Scan for the cell matching the given text and deliver its (X, Y) coordinate at center. 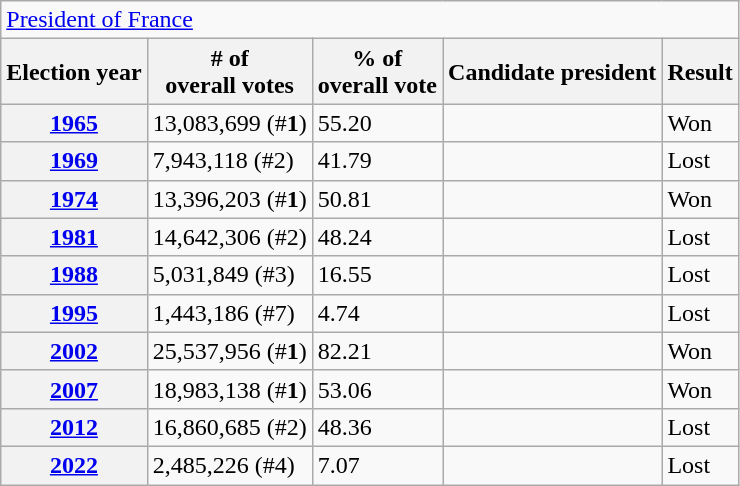
2012 (74, 427)
1,443,186 (#7) (230, 313)
7,943,118 (#2) (230, 161)
Result (700, 72)
16.55 (377, 275)
48.24 (377, 237)
2,485,226 (#4) (230, 465)
50.81 (377, 199)
% ofoverall vote (377, 72)
53.06 (377, 389)
1974 (74, 199)
2022 (74, 465)
1965 (74, 123)
# ofoverall votes (230, 72)
16,860,685 (#2) (230, 427)
Candidate president (552, 72)
Election year (74, 72)
1969 (74, 161)
18,983,138 (#1) (230, 389)
13,083,699 (#1) (230, 123)
7.07 (377, 465)
2007 (74, 389)
1995 (74, 313)
1988 (74, 275)
2002 (74, 351)
13,396,203 (#1) (230, 199)
14,642,306 (#2) (230, 237)
25,537,956 (#1) (230, 351)
48.36 (377, 427)
41.79 (377, 161)
5,031,849 (#3) (230, 275)
55.20 (377, 123)
President of France (370, 20)
1981 (74, 237)
82.21 (377, 351)
4.74 (377, 313)
